Pinpoint the cell where the given text exists, returning its (X, Y) midpoint coordinate. 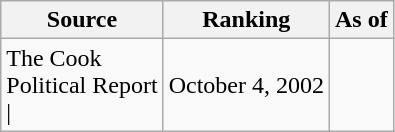
As of (361, 20)
Source (82, 20)
Ranking (246, 20)
The CookPolitical Report| (82, 85)
October 4, 2002 (246, 85)
